Search for the cell housing the specified text and yield its [x, y] center coordinate. 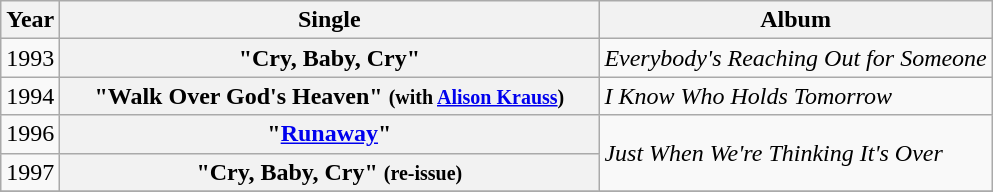
I Know Who Holds Tomorrow [796, 96]
"Cry, Baby, Cry" [330, 58]
1994 [30, 96]
"Cry, Baby, Cry" (re-issue) [330, 172]
1993 [30, 58]
"Walk Over God's Heaven" (with Alison Krauss) [330, 96]
1997 [30, 172]
Year [30, 20]
Everybody's Reaching Out for Someone [796, 58]
1996 [30, 134]
Album [796, 20]
Single [330, 20]
"Runaway" [330, 134]
Just When We're Thinking It's Over [796, 153]
